Determine the (x, y) coordinate at the center of the cell enclosing the given text.  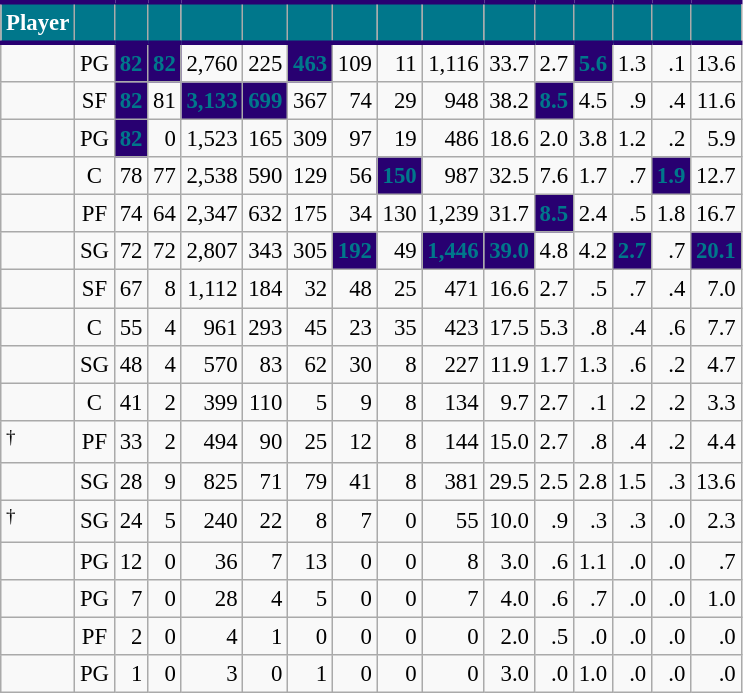
227 (453, 364)
1,523 (212, 139)
184 (266, 289)
12.7 (716, 176)
18.6 (509, 139)
4.2 (592, 251)
1.5 (632, 482)
343 (266, 251)
7.6 (554, 176)
71 (266, 482)
1,446 (453, 251)
590 (266, 176)
13 (310, 561)
150 (400, 176)
399 (212, 402)
49 (400, 251)
110 (266, 402)
81 (164, 101)
34 (354, 214)
129 (310, 176)
35 (400, 327)
570 (212, 364)
134 (453, 402)
7.7 (716, 327)
15.0 (509, 441)
78 (130, 176)
463 (310, 62)
77 (164, 176)
11.9 (509, 364)
62 (310, 364)
11 (400, 62)
2.3 (716, 521)
33 (130, 441)
961 (212, 327)
45 (310, 327)
293 (266, 327)
83 (266, 364)
2,760 (212, 62)
1.9 (672, 176)
4.0 (509, 599)
130 (400, 214)
5.9 (716, 139)
309 (310, 139)
16.7 (716, 214)
225 (266, 62)
64 (164, 214)
305 (310, 251)
948 (453, 101)
2,807 (212, 251)
1.1 (592, 561)
987 (453, 176)
9.7 (509, 402)
67 (130, 289)
56 (354, 176)
36 (212, 561)
3,133 (212, 101)
699 (266, 101)
31.7 (509, 214)
423 (453, 327)
30 (354, 364)
4.8 (554, 251)
2.5 (554, 482)
4.7 (716, 364)
2.4 (592, 214)
109 (354, 62)
20.1 (716, 251)
3 (212, 674)
2.8 (592, 482)
32.5 (509, 176)
22 (266, 521)
486 (453, 139)
7.0 (716, 289)
192 (354, 251)
29.5 (509, 482)
144 (453, 441)
1.2 (632, 139)
1,116 (453, 62)
1,112 (212, 289)
3.8 (592, 139)
4.4 (716, 441)
165 (266, 139)
17.5 (509, 327)
632 (266, 214)
2,538 (212, 176)
23 (354, 327)
32 (310, 289)
Player (38, 22)
367 (310, 101)
1,239 (453, 214)
5.3 (554, 327)
10.0 (509, 521)
175 (310, 214)
39.0 (509, 251)
5.6 (592, 62)
11.6 (716, 101)
97 (354, 139)
29 (400, 101)
2,347 (212, 214)
471 (453, 289)
79 (310, 482)
4.5 (592, 101)
381 (453, 482)
24 (130, 521)
38.2 (509, 101)
825 (212, 482)
240 (212, 521)
3.3 (716, 402)
494 (212, 441)
1.8 (672, 214)
16.6 (509, 289)
33.7 (509, 62)
19 (400, 139)
90 (266, 441)
